Capture the cell that displays the provided text and extract its (X, Y) central coordinate. 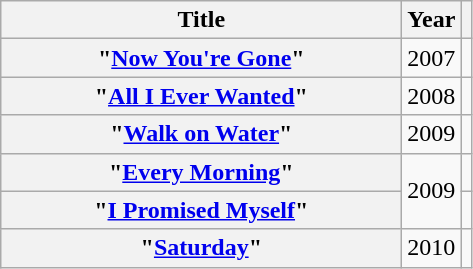
"Saturday" (202, 248)
"Every Morning" (202, 172)
2010 (432, 248)
"All I Ever Wanted" (202, 96)
2008 (432, 96)
Title (202, 20)
"Now You're Gone" (202, 58)
2007 (432, 58)
"Walk on Water" (202, 134)
Year (432, 20)
"I Promised Myself" (202, 210)
